Search for the cell housing the specified text and yield its [X, Y] center coordinate. 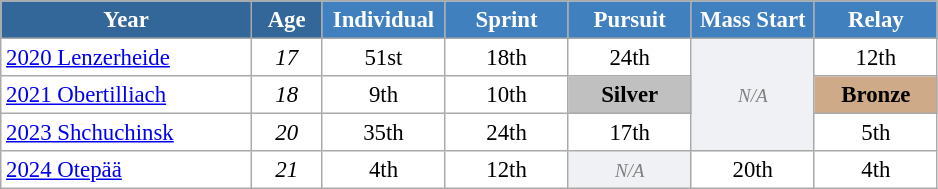
9th [384, 95]
Year [126, 20]
2024 Otepää [126, 170]
17th [630, 133]
Age [286, 20]
Silver [630, 95]
Relay [876, 20]
10th [506, 95]
Pursuit [630, 20]
Bronze [876, 95]
35th [384, 133]
2023 Shchuchinsk [126, 133]
21 [286, 170]
2020 Lenzerheide [126, 58]
Individual [384, 20]
20th [752, 170]
17 [286, 58]
20 [286, 133]
51st [384, 58]
2021 Obertilliach [126, 95]
5th [876, 133]
18th [506, 58]
18 [286, 95]
Mass Start [752, 20]
Sprint [506, 20]
